For the text-containing cell, return its midpoint in [X, Y] coordinate format. 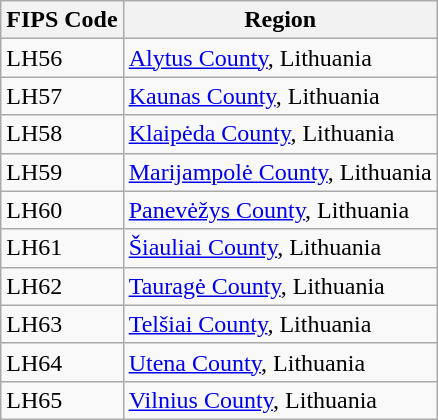
LH57 [62, 96]
LH61 [62, 248]
FIPS Code [62, 20]
LH59 [62, 172]
LH63 [62, 324]
LH58 [62, 134]
Tauragė County, Lithuania [280, 286]
LH56 [62, 58]
LH60 [62, 210]
Region [280, 20]
Telšiai County, Lithuania [280, 324]
Alytus County, Lithuania [280, 58]
LH62 [62, 286]
LH65 [62, 400]
Šiauliai County, Lithuania [280, 248]
Kaunas County, Lithuania [280, 96]
Klaipėda County, Lithuania [280, 134]
Vilnius County, Lithuania [280, 400]
Utena County, Lithuania [280, 362]
Panevėžys County, Lithuania [280, 210]
Marijampolė County, Lithuania [280, 172]
LH64 [62, 362]
